Detect which cell encompasses the target text, then output its (X, Y) center coordinate. 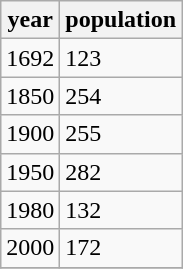
282 (121, 172)
255 (121, 134)
population (121, 20)
1950 (30, 172)
172 (121, 248)
123 (121, 58)
1692 (30, 58)
year (30, 20)
132 (121, 210)
2000 (30, 248)
1850 (30, 96)
254 (121, 96)
1980 (30, 210)
1900 (30, 134)
